Search for the cell housing the specified text and yield its [x, y] center coordinate. 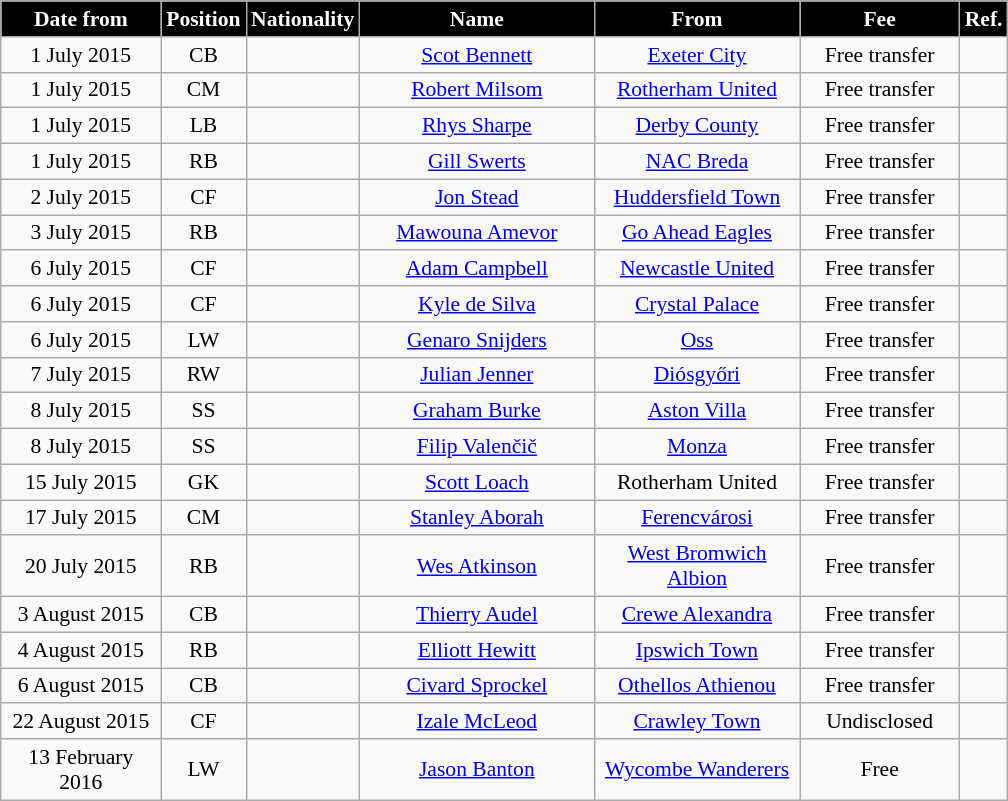
Izale McLeod [476, 722]
Undisclosed [880, 722]
Free [880, 770]
Fee [880, 19]
Crewe Alexandra [696, 615]
Adam Campbell [476, 269]
Ref. [984, 19]
GK [204, 482]
Scott Loach [476, 482]
Crystal Palace [696, 304]
Genaro Snijders [476, 340]
Crawley Town [696, 722]
Scot Bennett [476, 55]
Kyle de Silva [476, 304]
Mawouna Amevor [476, 233]
Civard Sprockel [476, 686]
Aston Villa [696, 411]
Robert Milsom [476, 90]
3 July 2015 [81, 233]
7 July 2015 [81, 375]
Jason Banton [476, 770]
22 August 2015 [81, 722]
Wes Atkinson [476, 566]
Stanley Aborah [476, 518]
Wycombe Wanderers [696, 770]
20 July 2015 [81, 566]
3 August 2015 [81, 615]
Graham Burke [476, 411]
RW [204, 375]
Oss [696, 340]
LB [204, 126]
Ferencvárosi [696, 518]
Ipswich Town [696, 650]
Position [204, 19]
NAC Breda [696, 162]
Filip Valenčič [476, 447]
Date from [81, 19]
2 July 2015 [81, 197]
Huddersfield Town [696, 197]
From [696, 19]
Monza [696, 447]
Rhys Sharpe [476, 126]
Newcastle United [696, 269]
Gill Swerts [476, 162]
Go Ahead Eagles [696, 233]
15 July 2015 [81, 482]
4 August 2015 [81, 650]
Name [476, 19]
17 July 2015 [81, 518]
West Bromwich Albion [696, 566]
Nationality [302, 19]
13 February 2016 [81, 770]
Julian Jenner [476, 375]
Jon Stead [476, 197]
Thierry Audel [476, 615]
Derby County [696, 126]
Exeter City [696, 55]
6 August 2015 [81, 686]
Diósgyőri [696, 375]
Elliott Hewitt [476, 650]
Othellos Athienou [696, 686]
